Capture the cell that displays the provided text and extract its [x, y] central coordinate. 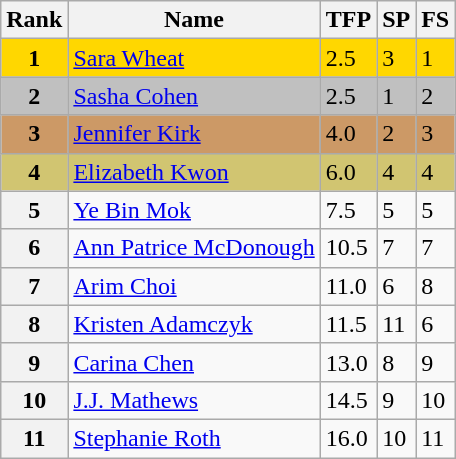
6.0 [348, 172]
Jennifer Kirk [194, 134]
Rank [34, 20]
Sara Wheat [194, 58]
10.5 [348, 248]
J.J. Mathews [194, 400]
TFP [348, 20]
11.5 [348, 324]
16.0 [348, 438]
11.0 [348, 286]
SP [396, 20]
Stephanie Roth [194, 438]
14.5 [348, 400]
Elizabeth Kwon [194, 172]
Arim Choi [194, 286]
7.5 [348, 210]
4.0 [348, 134]
Ann Patrice McDonough [194, 248]
FS [436, 20]
Name [194, 20]
13.0 [348, 362]
Carina Chen [194, 362]
Sasha Cohen [194, 96]
Kristen Adamczyk [194, 324]
Ye Bin Mok [194, 210]
